From the cell containing the given text, extract its center point as (X, Y) coordinate. 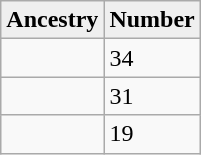
Number (152, 20)
19 (152, 134)
Ancestry (52, 20)
34 (152, 58)
31 (152, 96)
